Find where the given text appears and provide that cell's center as [x, y] coordinate. 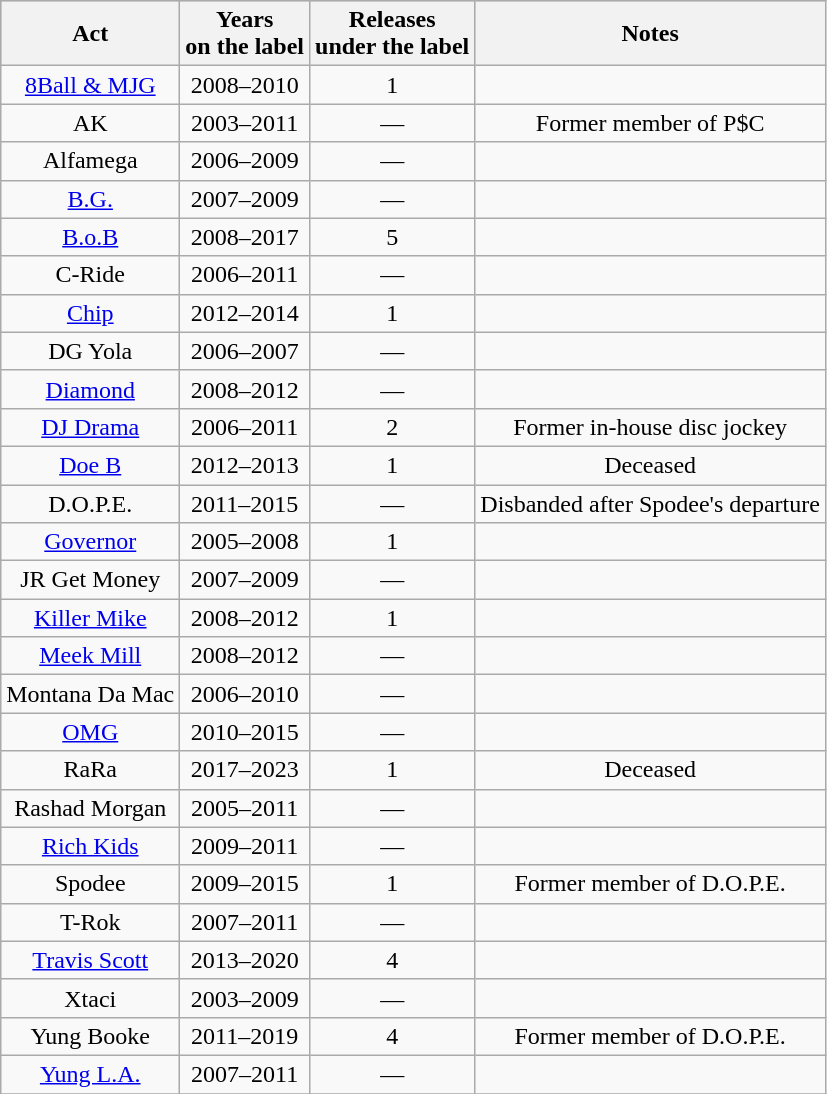
2005–2008 [245, 542]
Yung L.A. [90, 1074]
2009–2015 [245, 884]
Montana Da Mac [90, 694]
2006–2009 [245, 161]
D.O.P.E. [90, 503]
OMG [90, 732]
Spodee [90, 884]
2003–2009 [245, 998]
2006–2007 [245, 351]
Yung Booke [90, 1036]
2003–2011 [245, 123]
2013–2020 [245, 960]
B.o.B [90, 237]
2005–2011 [245, 808]
Rashad Morgan [90, 808]
2008–2017 [245, 237]
5 [392, 237]
8Ball & MJG [90, 85]
Killer Mike [90, 618]
2008–2010 [245, 85]
Doe B [90, 465]
2012–2014 [245, 313]
Former in-house disc jockey [650, 427]
Releases under the label [392, 34]
2010–2015 [245, 732]
Act [90, 34]
2 [392, 427]
Alfamega [90, 161]
2006–2010 [245, 694]
Travis Scott [90, 960]
2011–2019 [245, 1036]
Meek Mill [90, 656]
C-Ride [90, 275]
Xtaci [90, 998]
2009–2011 [245, 846]
T-Rok [90, 922]
2011–2015 [245, 503]
Disbanded after Spodee's departure [650, 503]
Diamond [90, 389]
JR Get Money [90, 580]
DG Yola [90, 351]
RaRa [90, 770]
AK [90, 123]
Notes [650, 34]
Former member of P$C [650, 123]
B.G. [90, 199]
DJ Drama [90, 427]
Chip [90, 313]
Years on the label [245, 34]
2017–2023 [245, 770]
2012–2013 [245, 465]
Governor [90, 542]
Rich Kids [90, 846]
